Output the (X, Y) coordinate of the center of the cell containing the given text.  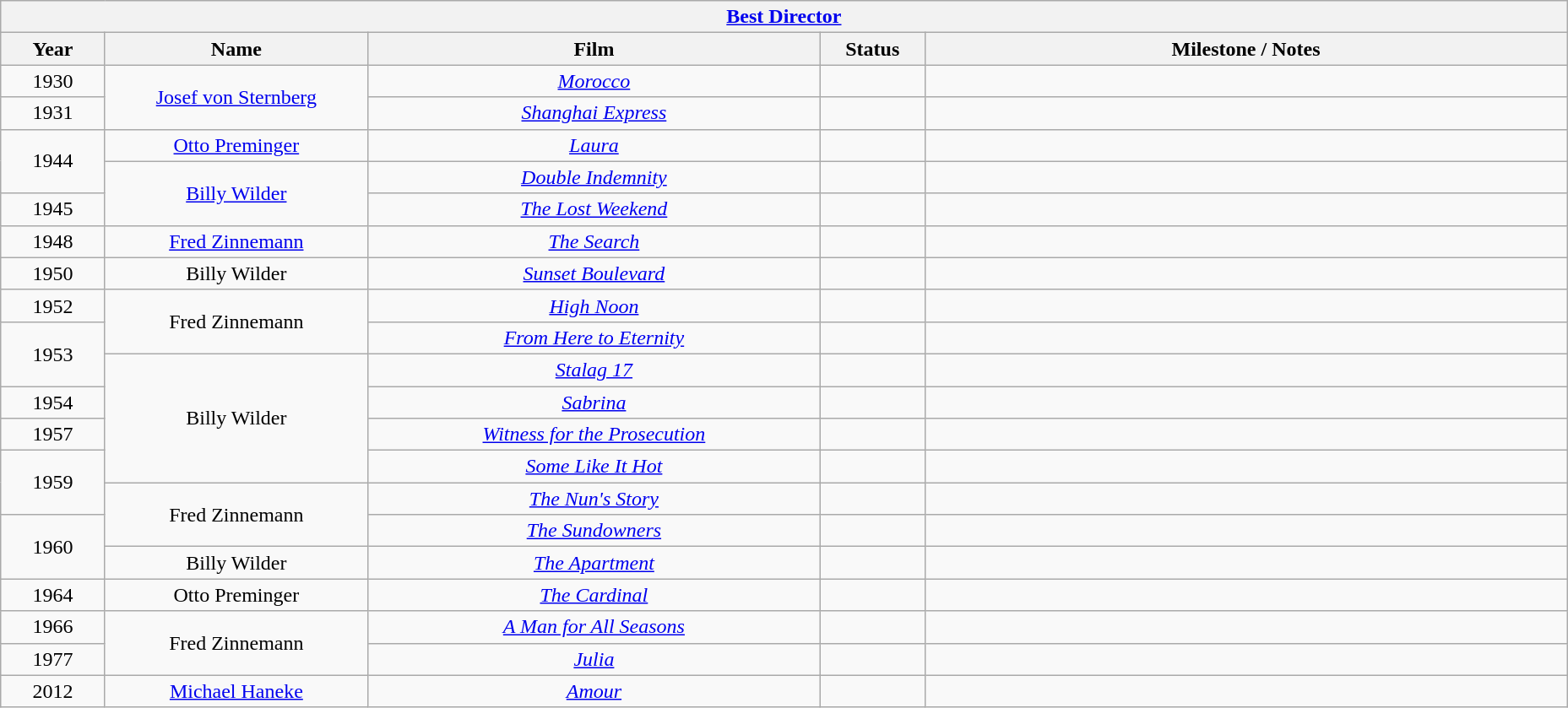
1957 (53, 435)
The Sundowners (594, 531)
Laura (594, 145)
1948 (53, 241)
The Cardinal (594, 595)
1944 (53, 161)
Julia (594, 659)
1950 (53, 273)
Double Indemnity (594, 177)
Amour (594, 691)
Film (594, 49)
1952 (53, 305)
1945 (53, 209)
1966 (53, 627)
Sabrina (594, 403)
Sunset Boulevard (594, 273)
Year (53, 49)
The Nun's Story (594, 499)
Milestone / Notes (1246, 49)
Shanghai Express (594, 113)
From Here to Eternity (594, 338)
High Noon (594, 305)
1977 (53, 659)
Stalag 17 (594, 370)
Name (236, 49)
1931 (53, 113)
Michael Haneke (236, 691)
The Search (594, 241)
The Apartment (594, 563)
Josef von Sternberg (236, 97)
1960 (53, 547)
1964 (53, 595)
A Man for All Seasons (594, 627)
Status (872, 49)
1953 (53, 354)
1930 (53, 81)
Witness for the Prosecution (594, 435)
Morocco (594, 81)
1959 (53, 483)
1954 (53, 403)
Best Director (784, 17)
The Lost Weekend (594, 209)
Some Like It Hot (594, 467)
2012 (53, 691)
